Return (x, y) of the center of cell containing provided text 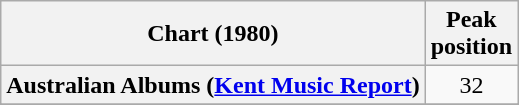
32 (471, 85)
Peakposition (471, 34)
Australian Albums (Kent Music Report) (213, 85)
Chart (1980) (213, 34)
